Scan for the cell matching the given text and deliver its (x, y) coordinate at center. 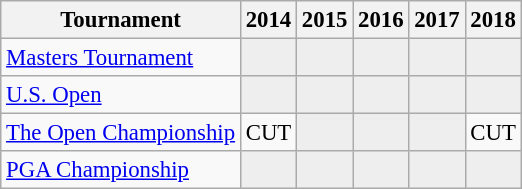
2017 (437, 20)
U.S. Open (121, 95)
PGA Championship (121, 170)
Tournament (121, 20)
The Open Championship (121, 133)
2014 (268, 20)
Masters Tournament (121, 58)
2018 (493, 20)
2016 (381, 20)
2015 (325, 20)
